Provide the (X, Y) coordinate of the cell's center where the given text is located.  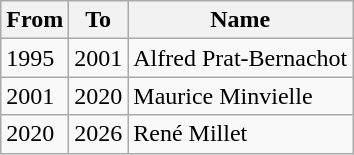
1995 (35, 58)
From (35, 20)
Maurice Minvielle (240, 96)
Alfred Prat-Bernachot (240, 58)
To (98, 20)
Name (240, 20)
René Millet (240, 134)
2026 (98, 134)
